Find where the given text appears and provide that cell's center as (x, y) coordinate. 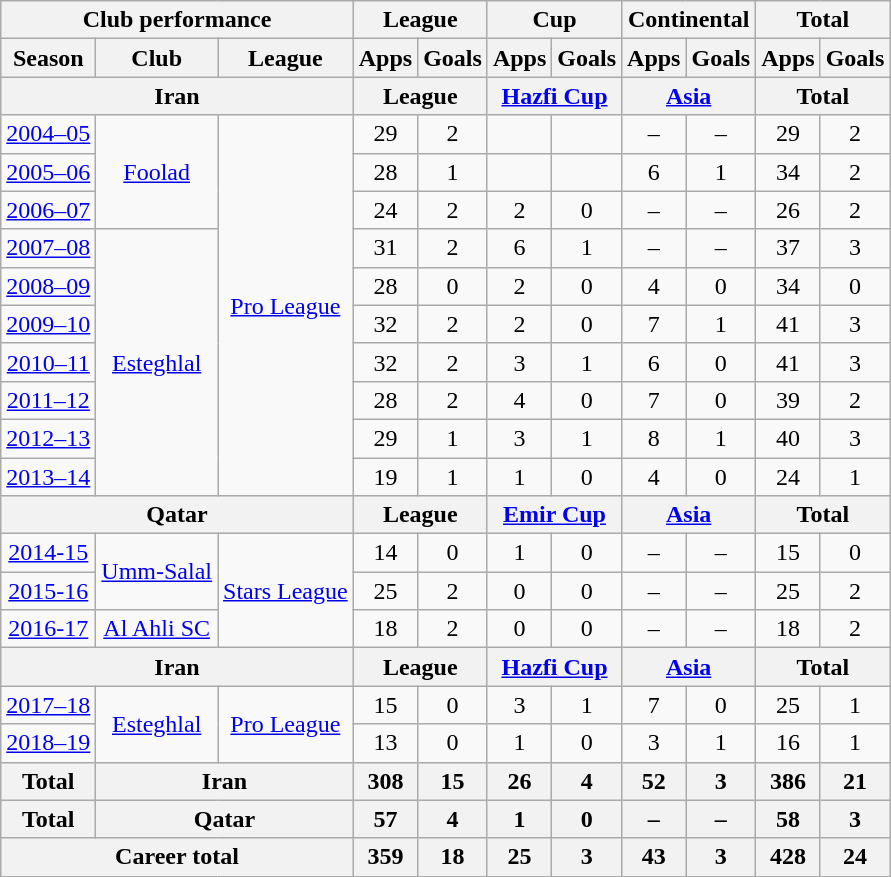
57 (385, 819)
Umm-Salal (157, 572)
359 (385, 857)
Season (48, 58)
Cup (554, 20)
2015-16 (48, 591)
43 (654, 857)
Career total (177, 857)
21 (855, 781)
Club (157, 58)
58 (788, 819)
2009–10 (48, 324)
428 (788, 857)
Foolad (157, 172)
2011–12 (48, 400)
Club performance (177, 20)
Continental (689, 20)
31 (385, 248)
Stars League (286, 591)
13 (385, 743)
2018–19 (48, 743)
Al Ahli SC (157, 629)
14 (385, 553)
52 (654, 781)
2017–18 (48, 705)
2005–06 (48, 172)
40 (788, 438)
2008–09 (48, 286)
19 (385, 477)
2007–08 (48, 248)
Emir Cup (554, 515)
2013–14 (48, 477)
386 (788, 781)
2006–07 (48, 210)
2016-17 (48, 629)
2004–05 (48, 134)
8 (654, 438)
39 (788, 400)
2012–13 (48, 438)
2010–11 (48, 362)
308 (385, 781)
2014-15 (48, 553)
16 (788, 743)
37 (788, 248)
